Determine the (x, y) coordinate at the center of the cell enclosing the given text.  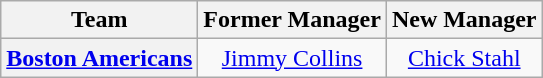
Boston Americans (100, 58)
New Manager (464, 20)
Team (100, 20)
Chick Stahl (464, 58)
Jimmy Collins (292, 58)
Former Manager (292, 20)
